Find where the given text appears and provide that cell's center as (x, y) coordinate. 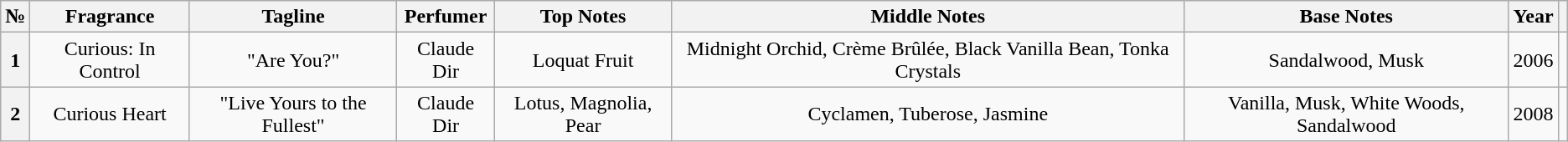
Base Notes (1346, 17)
2006 (1533, 60)
"Are You?" (293, 60)
Year (1533, 17)
Vanilla, Musk, White Woods, Sandalwood (1346, 114)
Perfumer (446, 17)
Fragrance (110, 17)
1 (15, 60)
Midnight Orchid, Crème Brûlée, Black Vanilla Bean, Tonka Crystals (928, 60)
Tagline (293, 17)
2008 (1533, 114)
Sandalwood, Musk (1346, 60)
"Live Yours to the Fullest" (293, 114)
Cyclamen, Tuberose, Jasmine (928, 114)
Lotus, Magnolia, Pear (583, 114)
Top Notes (583, 17)
Loquat Fruit (583, 60)
№ (15, 17)
Middle Notes (928, 17)
Curious Heart (110, 114)
2 (15, 114)
Curious: In Control (110, 60)
